Output the (X, Y) coordinate of the center of the cell containing the given text.  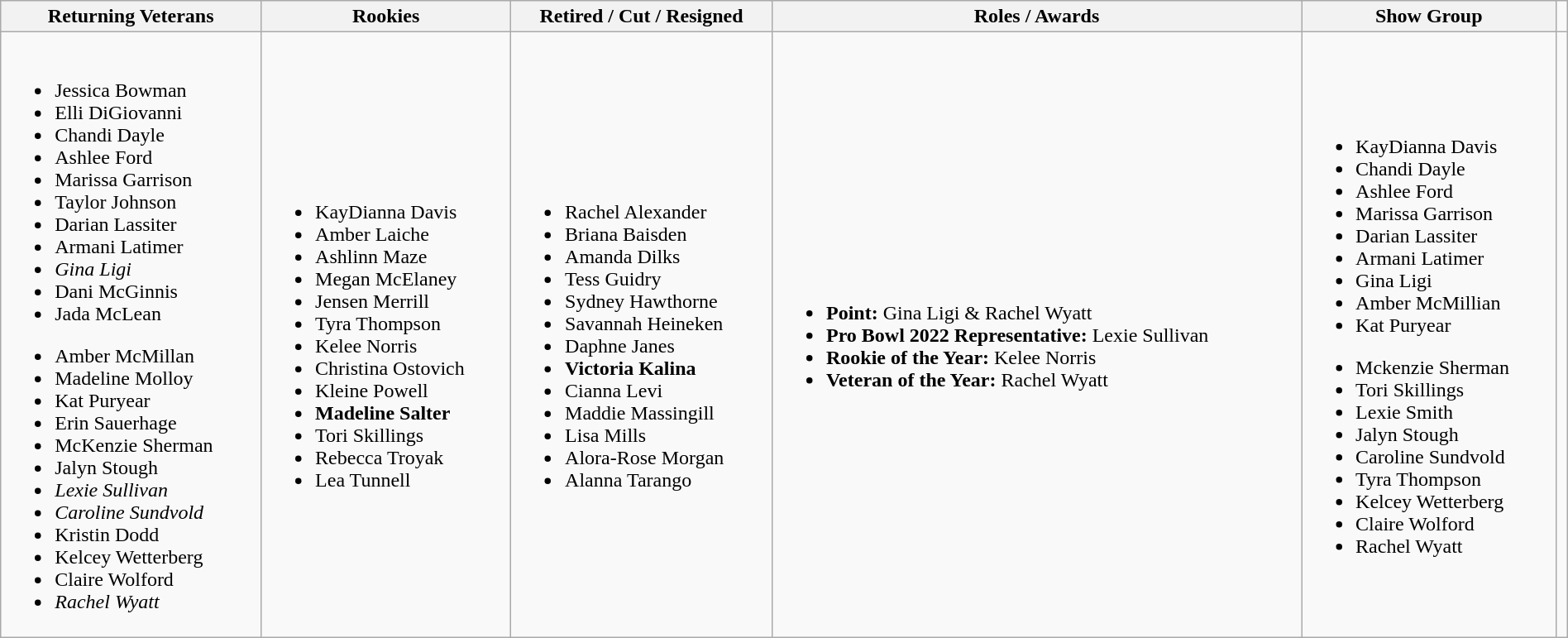
Point: Gina Ligi & Rachel WyattPro Bowl 2022 Representative: Lexie SullivanRookie of the Year: Kelee NorrisVeteran of the Year: Rachel Wyatt (1036, 334)
Returning Veterans (131, 17)
Rookies (386, 17)
Retired / Cut / Resigned (642, 17)
Roles / Awards (1036, 17)
Show Group (1429, 17)
